Search for the cell housing the specified text and yield its (x, y) center coordinate. 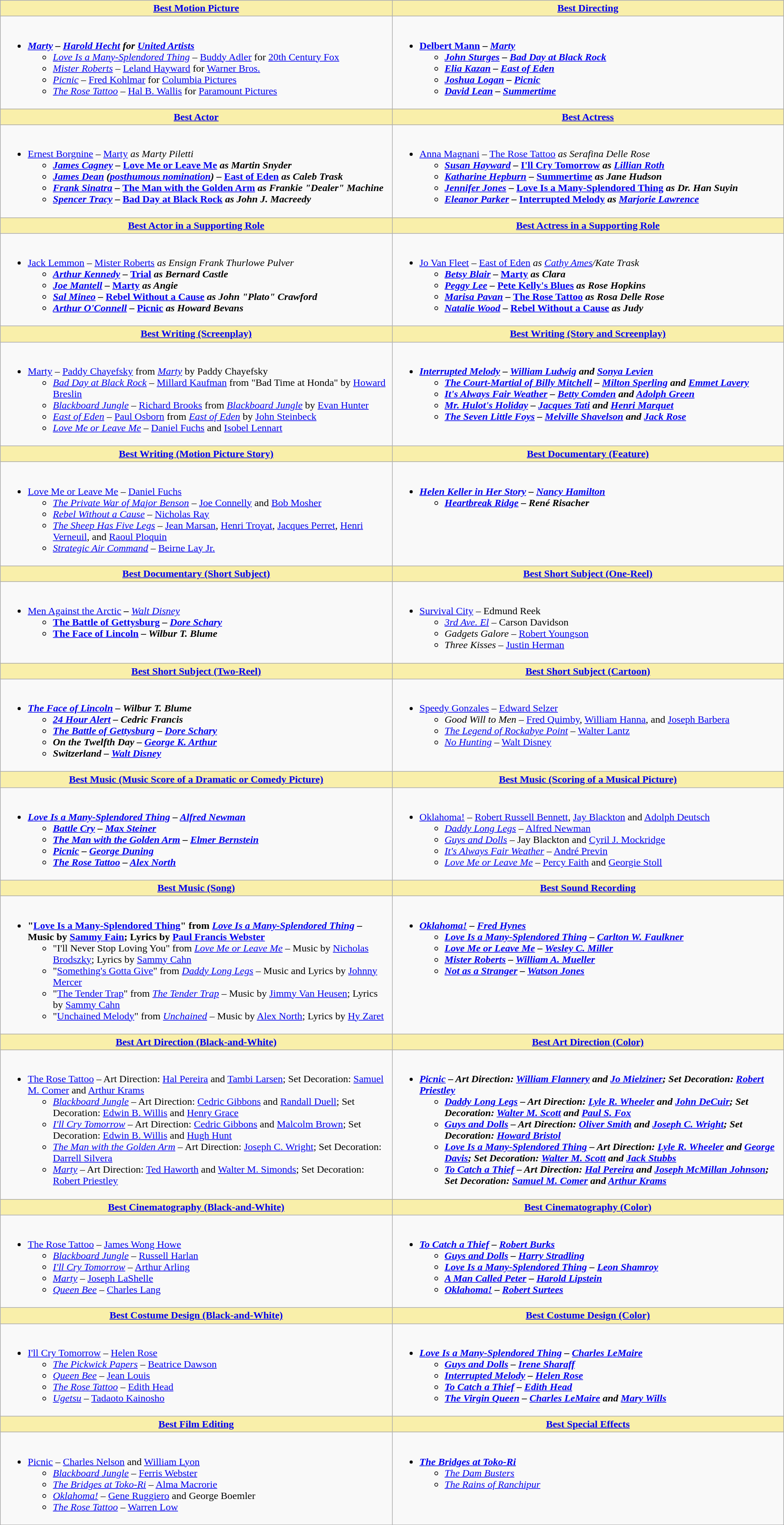
The Bridges at Toko-RiThe Dam BustersThe Rains of Ranchipur (588, 1478)
Best Writing (Story and Screenplay) (588, 334)
I'll Cry Tomorrow – Helen RoseThe Pickwick Papers – Beatrice DawsonQueen Bee – Jean LouisThe Rose Tattoo – Edith HeadUgetsu – Tadaoto Kainosho (196, 1370)
The Rose Tattoo – James Wong HoweBlackboard Jungle – Russell HarlanI'll Cry Tomorrow – Arthur ArlingMarty – Joseph LaShelleQueen Bee – Charles Lang (196, 1261)
Best Art Direction (Black-and-White) (196, 1042)
Helen Keller in Her Story – Nancy HamiltonHeartbreak Ridge – René Risacher (588, 514)
Best Documentary (Short Subject) (196, 574)
Best Cinematography (Color) (588, 1207)
Best Costume Design (Black-and-White) (196, 1316)
Best Actress in a Supporting Role (588, 225)
Best Short Subject (Two-Reel) (196, 671)
Best Cinematography (Black-and-White) (196, 1207)
Best Actress (588, 117)
Best Writing (Motion Picture Story) (196, 454)
Best Sound Recording (588, 888)
Best Music (Music Score of a Dramatic or Comedy Picture) (196, 780)
Best Music (Scoring of a Musical Picture) (588, 780)
Best Costume Design (Color) (588, 1316)
Best Actor (196, 117)
Best Special Effects (588, 1424)
Delbert Mann – MartyJohn Sturges – Bad Day at Black RockElia Kazan – East of EdenJoshua Logan – PicnicDavid Lean – Summertime (588, 63)
Best Short Subject (Cartoon) (588, 671)
Best Directing (588, 8)
Best Motion Picture (196, 8)
Best Film Editing (196, 1424)
Best Music (Song) (196, 888)
Best Documentary (Feature) (588, 454)
Best Actor in a Supporting Role (196, 225)
Men Against the Arctic – Walt DisneyThe Battle of Gettysburg – Dore ScharyThe Face of Lincoln – Wilbur T. Blume (196, 622)
Best Short Subject (One-Reel) (588, 574)
Best Writing (Screenplay) (196, 334)
Survival City – Edmund Reek3rd Ave. El – Carson DavidsonGadgets Galore – Robert YoungsonThree Kisses – Justin Herman (588, 622)
Best Art Direction (Color) (588, 1042)
